Identify which cell holds the provided text, then report its [X, Y] central coordinate. 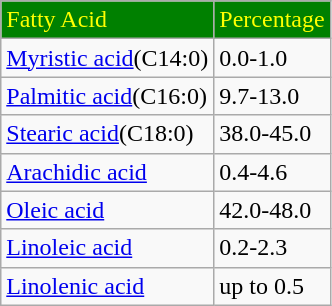
Percentage [272, 20]
0.0-1.0 [272, 58]
Stearic acid(C18:0) [108, 134]
42.0-48.0 [272, 210]
38.0-45.0 [272, 134]
9.7-13.0 [272, 96]
Oleic acid [108, 210]
up to 0.5 [272, 286]
0.2-2.3 [272, 248]
Fatty Acid [108, 20]
0.4-4.6 [272, 172]
Palmitic acid(C16:0) [108, 96]
Myristic acid(C14:0) [108, 58]
Linoleic acid [108, 248]
Linolenic acid [108, 286]
Arachidic acid [108, 172]
